Return the [x, y] coordinate for the center point of the cell that contains the specified text.  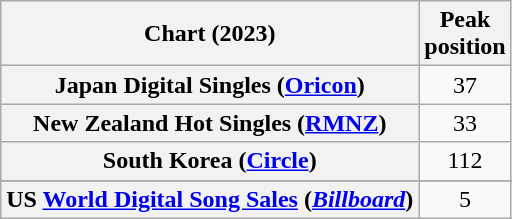
112 [465, 161]
South Korea (Circle) [210, 161]
37 [465, 85]
Chart (2023) [210, 34]
New Zealand Hot Singles (RMNZ) [210, 123]
33 [465, 123]
Japan Digital Singles (Oricon) [210, 85]
5 [465, 199]
US World Digital Song Sales (Billboard) [210, 199]
Peakposition [465, 34]
